Capture the cell that displays the provided text and extract its (X, Y) central coordinate. 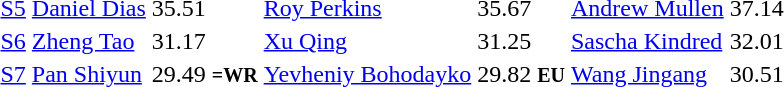
Sascha Kindred (648, 41)
Zheng Tao (88, 41)
31.17 (204, 41)
Xu Qing (368, 41)
31.25 (522, 41)
